Return [x, y] of the center of cell containing provided text 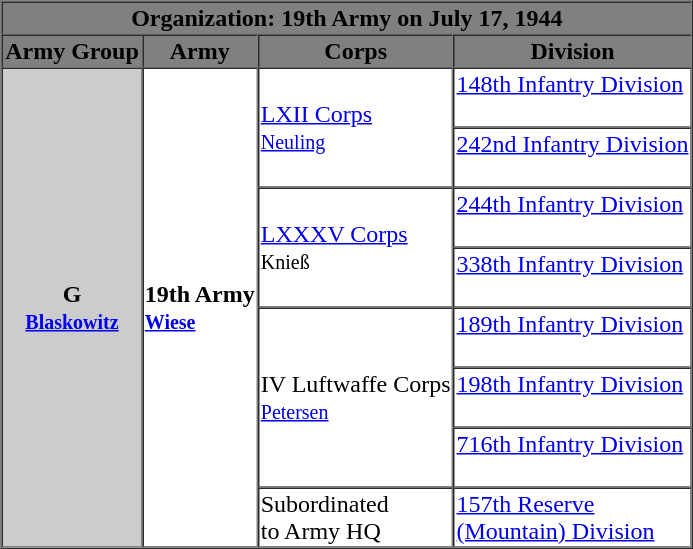
LXII CorpsNeuling [356, 128]
Division [573, 50]
Organization: 19th Army on July 17, 1944 [346, 18]
242nd Infantry Division [573, 158]
IV Luftwaffe CorpsPetersen [356, 398]
Army Group [72, 50]
198th Infantry Division [573, 398]
338th Infantry Division [573, 278]
Subordinatedto Army HQ [356, 518]
LXXXV CorpsKnieß [356, 248]
189th Infantry Division [573, 338]
GBlaskowitz [72, 308]
148th Infantry Division [573, 98]
157th Reserve(Mountain) Division [573, 518]
244th Infantry Division [573, 218]
Army [200, 50]
19th ArmyWiese [200, 308]
Corps [356, 50]
716th Infantry Division [573, 458]
